Determine the (X, Y) coordinate at the center of the cell enclosing the given text.  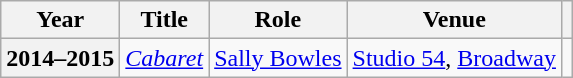
2014–2015 (60, 58)
Sally Bowles (278, 58)
Role (278, 20)
Studio 54, Broadway (454, 58)
Title (164, 20)
Venue (454, 20)
Cabaret (164, 58)
Year (60, 20)
